Extract the [X, Y] coordinate from the center of the cell holding the provided text.  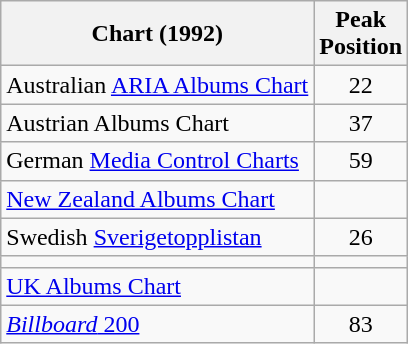
37 [361, 123]
PeakPosition [361, 34]
22 [361, 85]
59 [361, 161]
German Media Control Charts [158, 161]
UK Albums Chart [158, 286]
Swedish Sverigetopplistan [158, 237]
Billboard 200 [158, 324]
26 [361, 237]
Chart (1992) [158, 34]
83 [361, 324]
New Zealand Albums Chart [158, 199]
Australian ARIA Albums Chart [158, 85]
Austrian Albums Chart [158, 123]
